Identify which cell holds the provided text, then report its [X, Y] central coordinate. 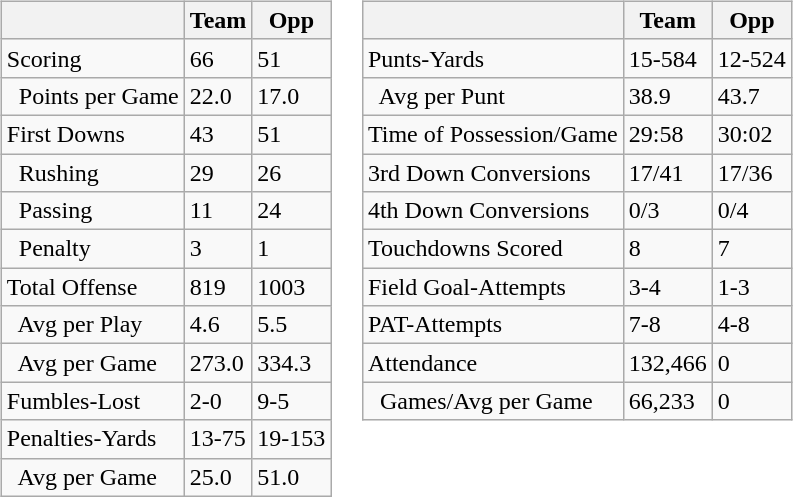
66,233 [668, 401]
7 [752, 249]
38.9 [668, 96]
1-3 [752, 287]
13-75 [218, 439]
8 [668, 249]
1 [292, 249]
Avg per Play [92, 325]
Passing [92, 211]
132,466 [668, 363]
Touchdowns Scored [492, 249]
Avg per Punt [492, 96]
3 [218, 249]
2-0 [218, 401]
17.0 [292, 96]
Fumbles-Lost [92, 401]
0/4 [752, 211]
273.0 [218, 363]
24 [292, 211]
Time of Possession/Game [492, 134]
15-584 [668, 58]
43.7 [752, 96]
4-8 [752, 325]
Games/Avg per Game [492, 401]
26 [292, 173]
29 [218, 173]
4th Down Conversions [492, 211]
9-5 [292, 401]
1003 [292, 287]
5.5 [292, 325]
Scoring [92, 58]
29:58 [668, 134]
Rushing [92, 173]
334.3 [292, 363]
19-153 [292, 439]
66 [218, 58]
12-524 [752, 58]
Punts-Yards [492, 58]
43 [218, 134]
17/41 [668, 173]
7-8 [668, 325]
22.0 [218, 96]
3-4 [668, 287]
25.0 [218, 477]
Total Offense [92, 287]
819 [218, 287]
Penalties-Yards [92, 439]
PAT-Attempts [492, 325]
Attendance [492, 363]
0/3 [668, 211]
Field Goal-Attempts [492, 287]
Penalty [92, 249]
30:02 [752, 134]
17/36 [752, 173]
First Downs [92, 134]
4.6 [218, 325]
3rd Down Conversions [492, 173]
11 [218, 211]
Points per Game [92, 96]
51.0 [292, 477]
